Return the [X, Y] coordinate for the center point of the cell that contains the specified text.  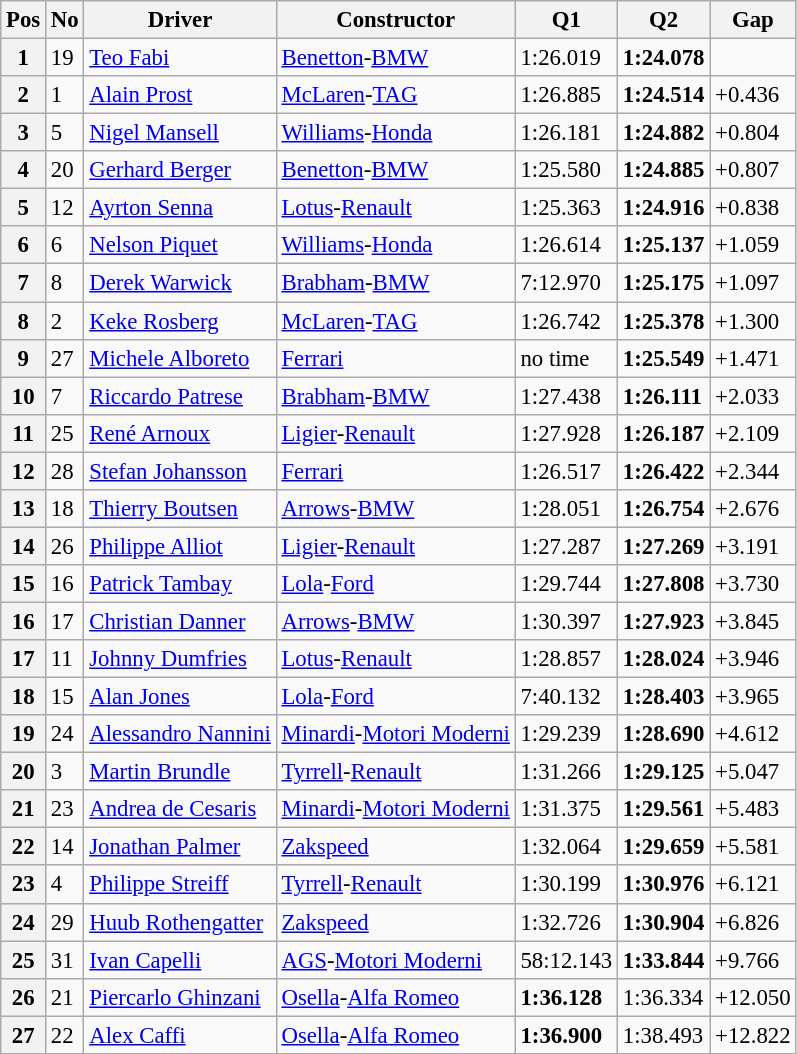
+0.804 [753, 133]
Piercarlo Ghinzani [180, 997]
Alain Prost [180, 95]
+3.965 [753, 697]
1:28.024 [664, 659]
+1.471 [753, 358]
Ayrton Senna [180, 208]
31 [65, 960]
Q2 [664, 20]
28 [65, 471]
René Arnoux [180, 433]
Nelson Piquet [180, 245]
1:26.181 [566, 133]
Jonathan Palmer [180, 847]
+5.581 [753, 847]
1:27.269 [664, 546]
Derek Warwick [180, 283]
1:25.137 [664, 245]
1:27.808 [664, 584]
+2.109 [753, 433]
Stefan Johansson [180, 471]
Thierry Boutsen [180, 509]
Alex Caffi [180, 1035]
1:25.363 [566, 208]
1:30.397 [566, 621]
+0.807 [753, 170]
+0.838 [753, 208]
+3.845 [753, 621]
+1.097 [753, 283]
+12.822 [753, 1035]
1:29.744 [566, 584]
1:32.064 [566, 847]
Huub Rothengatter [180, 922]
Nigel Mansell [180, 133]
1:24.078 [664, 58]
1:25.175 [664, 283]
Patrick Tambay [180, 584]
58:12.143 [566, 960]
1:26.111 [664, 396]
Pos [24, 20]
Andrea de Cesaris [180, 809]
10 [24, 396]
1:28.403 [664, 697]
1:38.493 [664, 1035]
Q1 [566, 20]
Keke Rosberg [180, 321]
+5.483 [753, 809]
+0.436 [753, 95]
29 [65, 922]
+2.033 [753, 396]
7:40.132 [566, 697]
1:26.885 [566, 95]
Philippe Streiff [180, 885]
1:25.549 [664, 358]
Philippe Alliot [180, 546]
1:30.199 [566, 885]
1:32.726 [566, 922]
1:24.885 [664, 170]
Martin Brundle [180, 772]
Alessandro Nannini [180, 734]
1:27.928 [566, 433]
+6.121 [753, 885]
+5.047 [753, 772]
1:26.019 [566, 58]
7:12.970 [566, 283]
Gerhard Berger [180, 170]
1:29.659 [664, 847]
1:27.923 [664, 621]
Christian Danner [180, 621]
13 [24, 509]
1:26.187 [664, 433]
1:36.334 [664, 997]
1:26.422 [664, 471]
1:30.904 [664, 922]
1:33.844 [664, 960]
Teo Fabi [180, 58]
1:31.375 [566, 809]
+1.300 [753, 321]
1:27.287 [566, 546]
1:28.690 [664, 734]
Gap [753, 20]
Constructor [396, 20]
1:30.976 [664, 885]
1:26.742 [566, 321]
+1.059 [753, 245]
1:25.378 [664, 321]
Riccardo Patrese [180, 396]
1:24.882 [664, 133]
Johnny Dumfries [180, 659]
+2.344 [753, 471]
Driver [180, 20]
+6.826 [753, 922]
No [65, 20]
Ivan Capelli [180, 960]
1:26.517 [566, 471]
1:31.266 [566, 772]
1:29.239 [566, 734]
+9.766 [753, 960]
Alan Jones [180, 697]
1:28.857 [566, 659]
1:26.754 [664, 509]
+4.612 [753, 734]
Michele Alboreto [180, 358]
AGS-Motori Moderni [396, 960]
1:24.916 [664, 208]
9 [24, 358]
1:28.051 [566, 509]
no time [566, 358]
+12.050 [753, 997]
1:25.580 [566, 170]
+3.191 [753, 546]
+3.946 [753, 659]
+2.676 [753, 509]
1:24.514 [664, 95]
1:27.438 [566, 396]
1:36.900 [566, 1035]
+3.730 [753, 584]
1:29.125 [664, 772]
1:26.614 [566, 245]
1:29.561 [664, 809]
1:36.128 [566, 997]
